From the cell containing the given text, extract its center point as [x, y] coordinate. 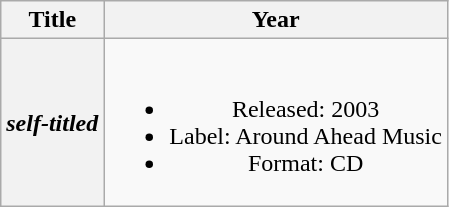
self-titled [52, 122]
Year [276, 20]
Title [52, 20]
Released: 2003Label: Around Ahead MusicFormat: CD [276, 122]
